Scan for the cell matching the given text and deliver its (x, y) coordinate at center. 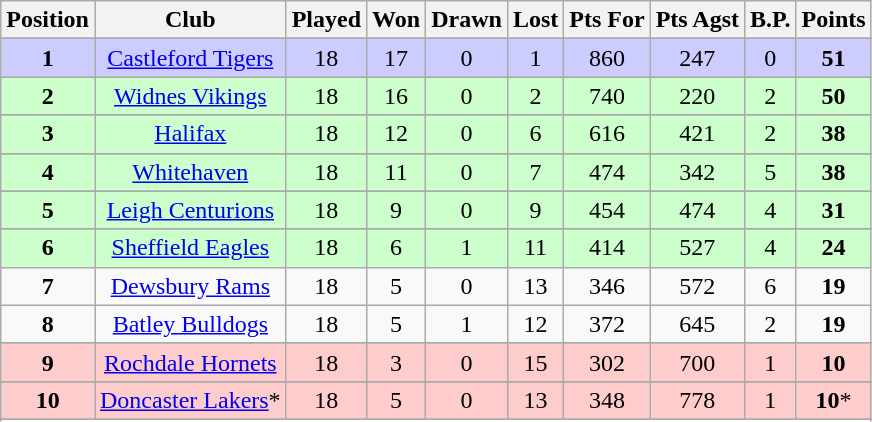
572 (697, 286)
Club (190, 20)
Points (834, 20)
Pts For (607, 20)
15 (535, 362)
454 (607, 210)
Sheffield Eagles (190, 248)
247 (697, 58)
Widnes Vikings (190, 96)
372 (607, 324)
Castleford Tigers (190, 58)
Whitehaven (190, 172)
700 (697, 362)
414 (607, 248)
348 (607, 400)
Lost (535, 20)
342 (697, 172)
24 (834, 248)
421 (697, 134)
50 (834, 96)
Dewsbury Rams (190, 286)
Rochdale Hornets (190, 362)
645 (697, 324)
Pts Agst (697, 20)
778 (697, 400)
17 (396, 58)
B.P. (771, 20)
Played (326, 20)
Won (396, 20)
Halifax (190, 134)
31 (834, 210)
Doncaster Lakers* (190, 400)
Drawn (467, 20)
51 (834, 58)
16 (396, 96)
220 (697, 96)
302 (607, 362)
616 (607, 134)
Leigh Centurions (190, 210)
8 (48, 324)
Batley Bulldogs (190, 324)
346 (607, 286)
10* (834, 400)
740 (607, 96)
527 (697, 248)
Position (48, 20)
860 (607, 58)
